Determine the [X, Y] coordinate at the center of the cell enclosing the given text.  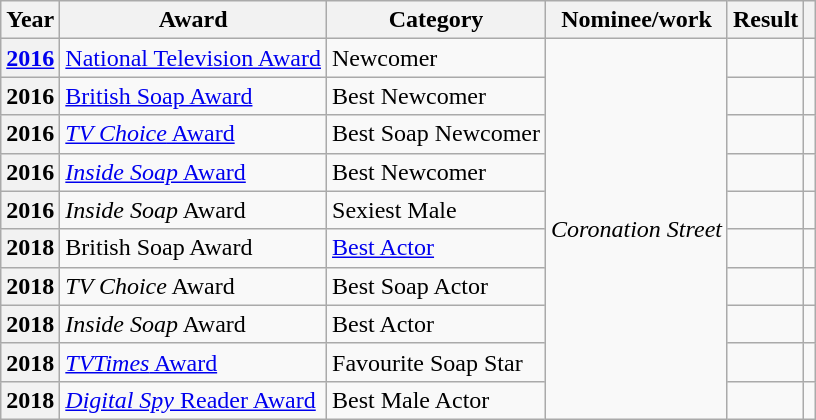
Best Soap Newcomer [436, 134]
Year [30, 20]
Coronation Street [637, 230]
Category [436, 20]
Award [194, 20]
National Television Award [194, 58]
Sexiest Male [436, 210]
Newcomer [436, 58]
Best Soap Actor [436, 286]
Favourite Soap Star [436, 362]
Nominee/work [637, 20]
Result [765, 20]
Best Male Actor [436, 400]
Digital Spy Reader Award [194, 400]
TVTimes Award [194, 362]
